Provide the [X, Y] coordinate of the cell's center where the given text is located.  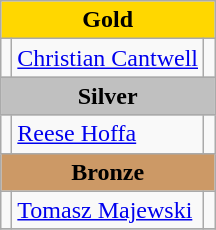
Christian Cantwell [108, 58]
Tomasz Majewski [108, 210]
Bronze [108, 172]
Reese Hoffa [108, 134]
Silver [108, 96]
Gold [108, 20]
